Search for the cell housing the specified text and yield its [x, y] center coordinate. 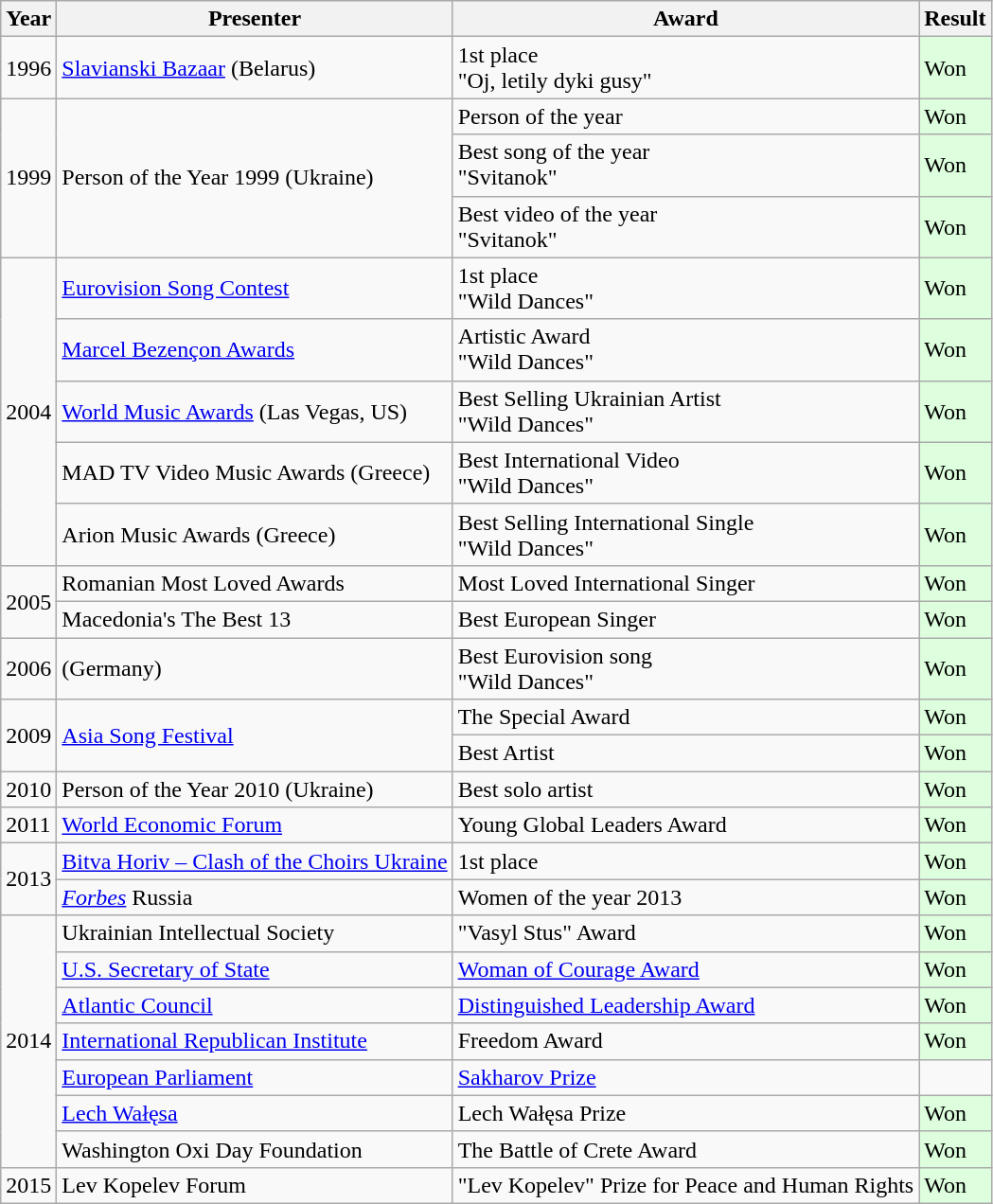
Presenter [255, 19]
Macedonia's The Best 13 [255, 619]
Washington Oxi Day Foundation [255, 1149]
Best European Singer [685, 619]
Forbes Russia [255, 897]
1999 [28, 178]
2015 [28, 1185]
Result [955, 19]
"Vasyl Stus" Award [685, 933]
Award [685, 19]
Sakharov Prize [685, 1077]
Artistic Award"Wild Dances" [685, 350]
Best video of the year"Svitanok" [685, 227]
Freedom Award [685, 1041]
The Special Award [685, 717]
World Music Awards (Las Vegas, US) [255, 411]
Year [28, 19]
The Battle of Crete Award [685, 1149]
Asia Song Festival [255, 735]
Lech Wałęsa Prize [685, 1113]
2009 [28, 735]
Bitva Horiv – Clash of the Choirs Ukraine [255, 861]
Lev Kopelev Forum [255, 1185]
Person of the Year 1999 (Ukraine) [255, 178]
Atlantic Council [255, 1005]
Best solo artist [685, 789]
World Economic Forum [255, 825]
1st place"Wild Dances" [685, 288]
2005 [28, 601]
Eurovision Song Contest [255, 288]
2006 [28, 668]
2004 [28, 411]
MAD TV Video Music Awards (Greece) [255, 473]
Distinguished Leadership Award [685, 1005]
1996 [28, 68]
Best Eurovision song"Wild Dances" [685, 668]
Best Artist [685, 753]
Lech Wałęsa [255, 1113]
Most Loved International Singer [685, 583]
Women of the year 2013 [685, 897]
Marcel Bezençon Awards [255, 350]
2010 [28, 789]
Arion Music Awards (Greece) [255, 534]
Best Selling Ukrainian Artist"Wild Dances" [685, 411]
International Republican Institute [255, 1041]
2011 [28, 825]
Best Selling International Single"Wild Dances" [685, 534]
"Lev Kopelev" Prize for Peace and Human Rights [685, 1185]
U.S. Secretary of State [255, 969]
Person of the Year 2010 (Ukraine) [255, 789]
Young Global Leaders Award [685, 825]
Romanian Most Loved Awards [255, 583]
2014 [28, 1041]
Person of the year [685, 116]
1st place"Oj, letily dyki gusy" [685, 68]
2013 [28, 879]
European Parliament [255, 1077]
Woman of Courage Award [685, 969]
Best International Video"Wild Dances" [685, 473]
Best song of the year"Svitanok" [685, 165]
(Germany) [255, 668]
1st place [685, 861]
Slavianski Bazaar (Belarus) [255, 68]
Ukrainian Intellectual Society [255, 933]
